Find where the given text appears and provide that cell's center as [X, Y] coordinate. 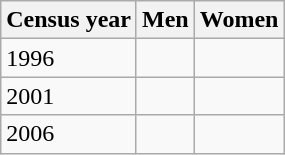
1996 [69, 58]
Women [239, 20]
Men [165, 20]
2006 [69, 134]
2001 [69, 96]
Census year [69, 20]
